Detect which cell encompasses the target text, then output its [X, Y] center coordinate. 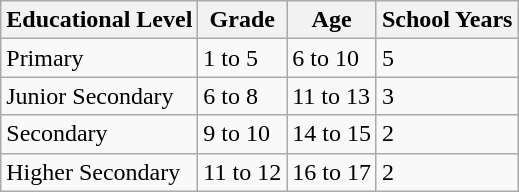
Grade [242, 20]
11 to 12 [242, 172]
Age [332, 20]
5 [447, 58]
3 [447, 96]
Educational Level [100, 20]
Secondary [100, 134]
Higher Secondary [100, 172]
9 to 10 [242, 134]
16 to 17 [332, 172]
11 to 13 [332, 96]
School Years [447, 20]
6 to 10 [332, 58]
1 to 5 [242, 58]
14 to 15 [332, 134]
6 to 8 [242, 96]
Junior Secondary [100, 96]
Primary [100, 58]
